Locate the cell with the specified text and output its (X, Y) center coordinate. 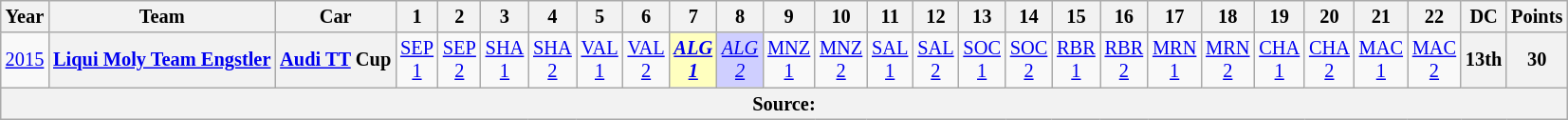
MNZ1 (789, 60)
MRN1 (1174, 60)
22 (1434, 16)
3 (505, 16)
MAC2 (1434, 60)
ALG2 (740, 60)
Source: (784, 104)
SAL2 (935, 60)
MRN2 (1227, 60)
SOC1 (981, 60)
20 (1330, 16)
SAL1 (890, 60)
SHA1 (505, 60)
2015 (25, 60)
SHA2 (552, 60)
8 (740, 16)
RBR2 (1124, 60)
14 (1028, 16)
13th (1484, 60)
16 (1124, 16)
13 (981, 16)
19 (1279, 16)
Points (1537, 16)
30 (1537, 60)
MNZ2 (840, 60)
7 (693, 16)
6 (647, 16)
CHA2 (1330, 60)
RBR1 (1076, 60)
ALG1 (693, 60)
SOC2 (1028, 60)
Liqui Moly Team Engstler (161, 60)
17 (1174, 16)
18 (1227, 16)
12 (935, 16)
SEP1 (417, 60)
Team (161, 16)
2 (459, 16)
DC (1484, 16)
CHA1 (1279, 60)
VAL1 (600, 60)
1 (417, 16)
9 (789, 16)
21 (1381, 16)
MAC1 (1381, 60)
Car (336, 16)
SEP2 (459, 60)
4 (552, 16)
Year (25, 16)
Audi TT Cup (336, 60)
11 (890, 16)
10 (840, 16)
5 (600, 16)
VAL2 (647, 60)
15 (1076, 16)
